Find where the given text appears and provide that cell's center as (x, y) coordinate. 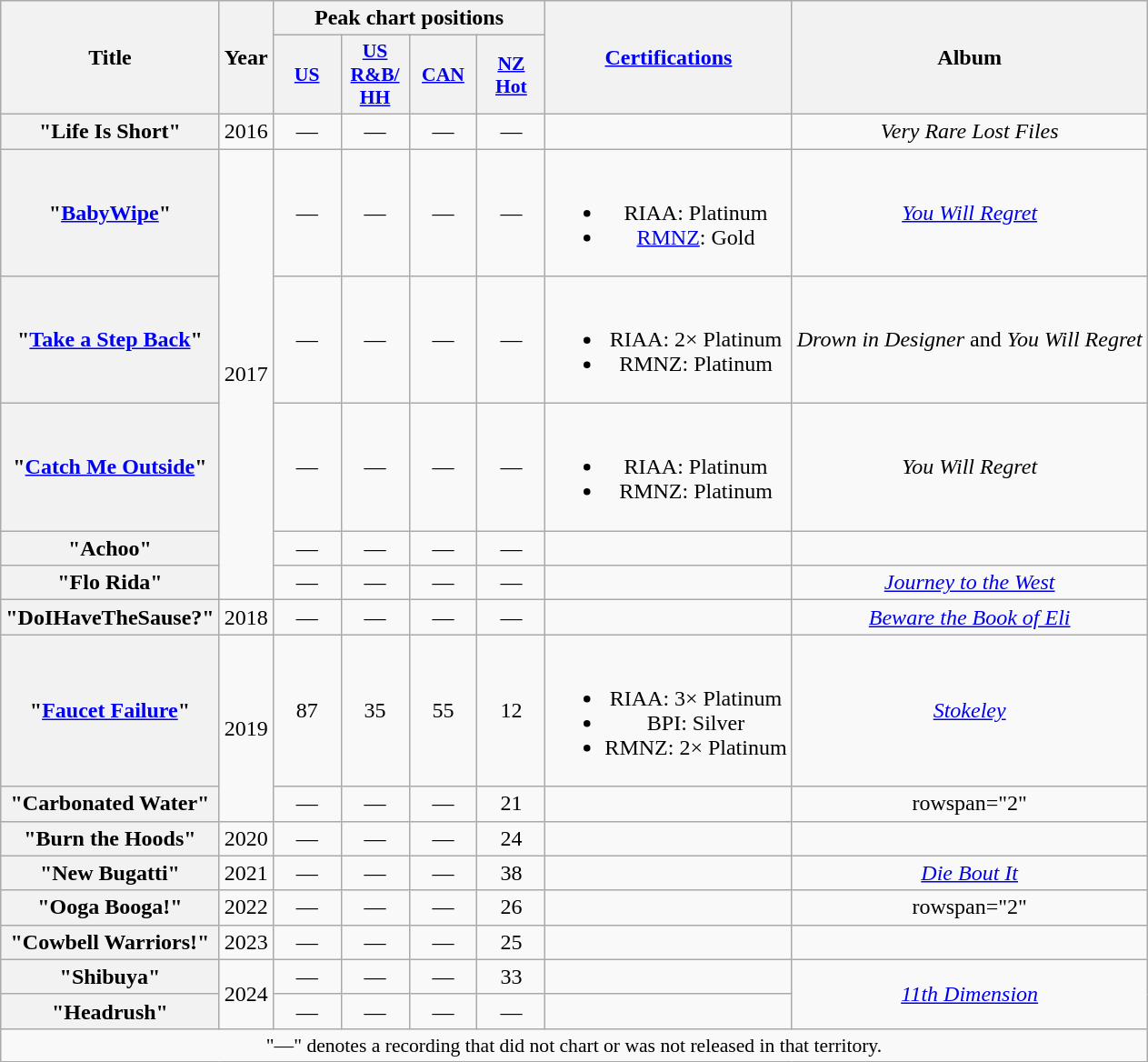
Stokeley (969, 711)
Certifications (669, 58)
Year (245, 58)
"Flo Rida" (110, 583)
RIAA: PlatinumRMNZ: Platinum (669, 467)
RIAA: PlatinumRMNZ: Gold (669, 213)
2018 (245, 617)
"Ooga Booga!" (110, 907)
87 (307, 711)
Drown in Designer and You Will Regret (969, 340)
2019 (245, 727)
"BabyWipe" (110, 213)
2020 (245, 838)
25 (511, 942)
"DoIHaveTheSause?" (110, 617)
2016 (245, 131)
26 (511, 907)
55 (444, 711)
24 (511, 838)
"Cowbell Warriors!" (110, 942)
35 (374, 711)
2023 (245, 942)
"—" denotes a recording that did not chart or was not released in that territory. (574, 1045)
2024 (245, 994)
Title (110, 58)
Peak chart positions (409, 18)
RIAA: 2× PlatinumRMNZ: Platinum (669, 340)
"Achoo" (110, 548)
RIAA: 3× PlatinumBPI: SilverRMNZ: 2× Platinum (669, 711)
2017 (245, 375)
NZHot (511, 75)
CAN (444, 75)
33 (511, 977)
US (307, 75)
12 (511, 711)
38 (511, 873)
"Catch Me Outside" (110, 467)
"Faucet Failure" (110, 711)
2022 (245, 907)
"Take a Step Back" (110, 340)
Die Bout It (969, 873)
"Shibuya" (110, 977)
Album (969, 58)
2021 (245, 873)
"New Bugatti" (110, 873)
21 (511, 804)
USR&B/HH (374, 75)
Beware the Book of Eli (969, 617)
Very Rare Lost Files (969, 131)
Journey to the West (969, 583)
"Burn the Hoods" (110, 838)
11th Dimension (969, 994)
"Carbonated Water" (110, 804)
"Headrush" (110, 1011)
"Life Is Short" (110, 131)
